Pinpoint the cell where the given text exists, returning its [X, Y] midpoint coordinate. 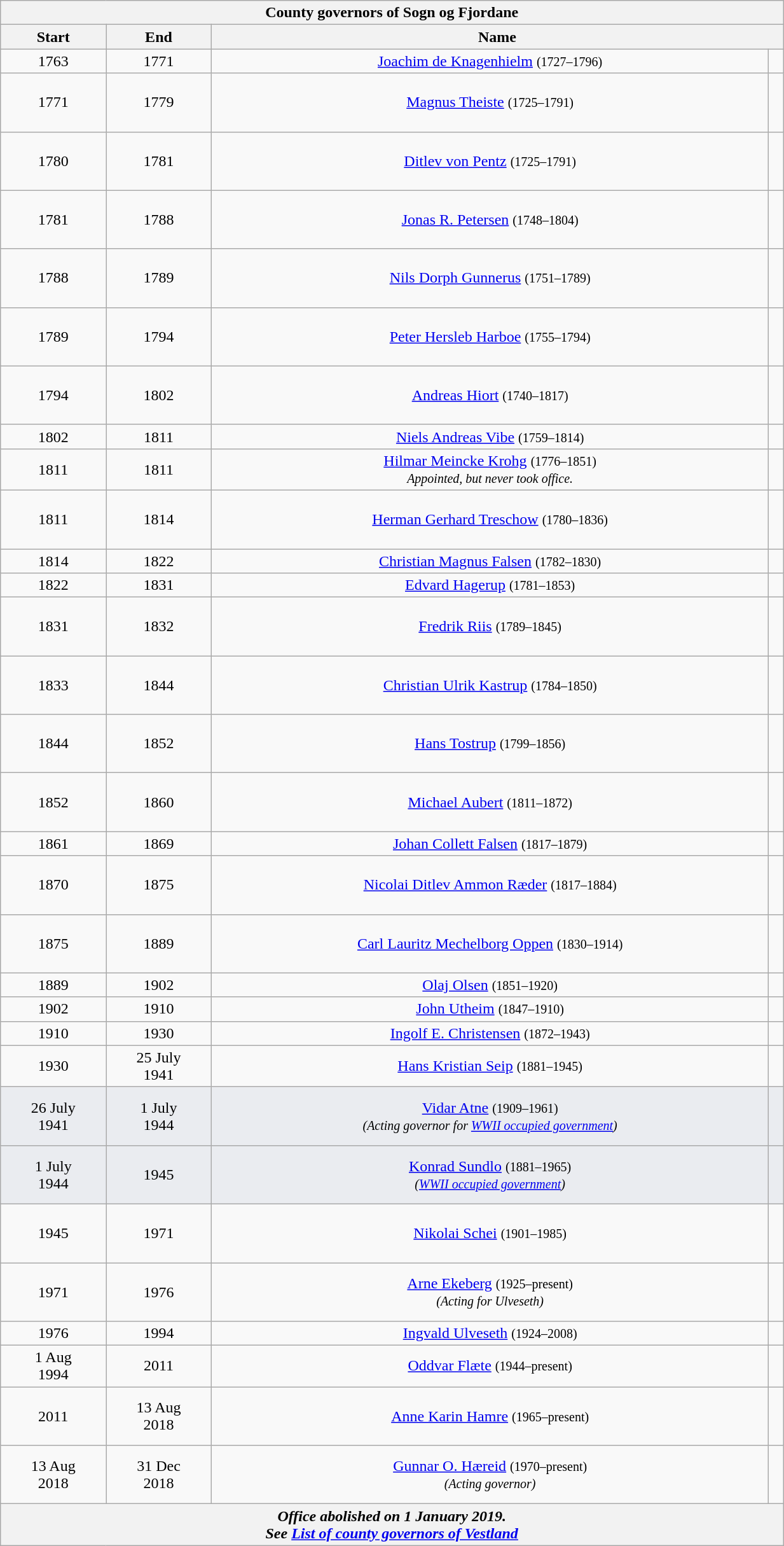
Nils Dorph Gunnerus (1751–1789) [490, 278]
Olaj Olsen (1851–1920) [490, 985]
End [159, 37]
1869 [159, 844]
Johan Collett Falsen (1817–1879) [490, 844]
Hans Tostrup (1799–1856) [490, 744]
Office abolished on 1 January 2019.See List of county governors of Vestland [392, 1524]
Edvard Hagerup (1781–1853) [490, 585]
Carl Lauritz Mechelborg Oppen (1830–1914) [490, 944]
31 Dec2018 [159, 1475]
Ingolf E. Christensen (1872–1943) [490, 1033]
1994 [159, 1334]
Gunnar O. Hæreid (1970–present)(Acting governor) [490, 1475]
1832 [159, 627]
1779 [159, 102]
Magnus Theiste (1725–1791) [490, 102]
Name [497, 37]
Hans Kristian Seip (1881–1945) [490, 1066]
25 July1941 [159, 1066]
1833 [53, 685]
Vidar Atne (1909–1961)(Acting governor for WWII occupied government) [490, 1116]
1870 [53, 885]
Nikolai Schei (1901–1985) [490, 1233]
Jonas R. Petersen (1748–1804) [490, 219]
John Utheim (1847–1910) [490, 1009]
Nicolai Ditlev Ammon Ræder (1817–1884) [490, 885]
Ingvald Ulveseth (1924–2008) [490, 1334]
Christian Ulrik Kastrup (1784–1850) [490, 685]
Ditlev von Pentz (1725–1791) [490, 161]
Hilmar Meincke Krohg (1776–1851)Appointed, but never took office. [490, 470]
Peter Hersleb Harboe (1755–1794) [490, 337]
Fredrik Riis (1789–1845) [490, 627]
Arne Ekeberg (1925–present)(Acting for Ulveseth) [490, 1292]
Anne Karin Hamre (1965–present) [490, 1416]
County governors of Sogn og Fjordane [392, 13]
Christian Magnus Falsen (1782–1830) [490, 561]
Andreas Hiort (1740–1817) [490, 395]
Michael Aubert (1811–1872) [490, 802]
Herman Gerhard Treschow (1780–1836) [490, 519]
Konrad Sundlo (1881–1965)(WWII occupied government) [490, 1174]
1860 [159, 802]
Niels Andreas Vibe (1759–1814) [490, 436]
1780 [53, 161]
Oddvar Flæte (1944–present) [490, 1367]
1763 [53, 61]
1861 [53, 844]
1 Aug1994 [53, 1367]
Joachim de Knagenhielm (1727–1796) [490, 61]
Start [53, 37]
26 July1941 [53, 1116]
